Locate the cell with the specified text and output its (X, Y) center coordinate. 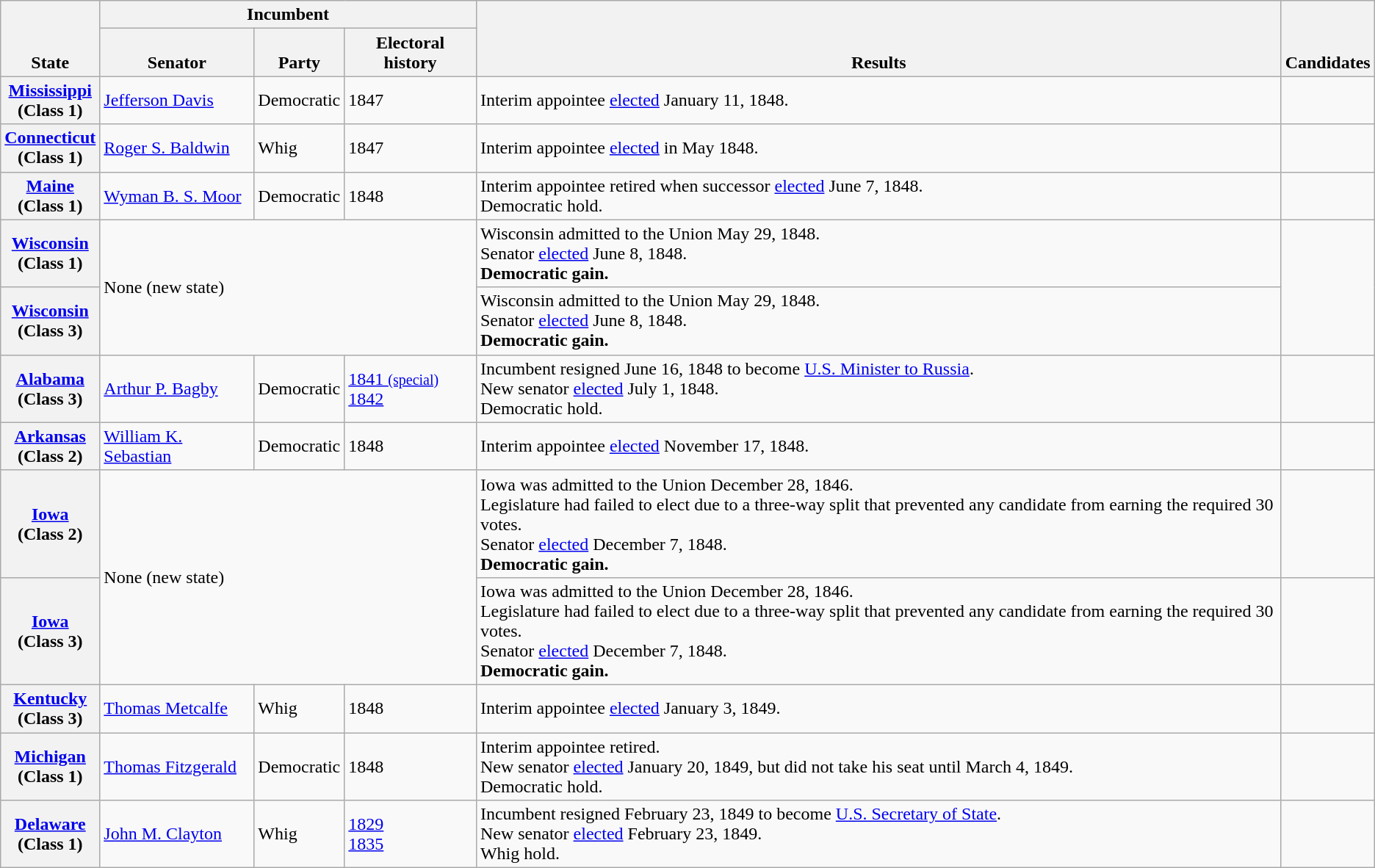
William K. Sebastian (177, 446)
Interim appointee retired.New senator elected January 20, 1849, but did not take his seat until March 4, 1849.Democratic hold. (878, 767)
Roger S. Baldwin (177, 148)
18291835 (411, 834)
Arthur P. Bagby (177, 388)
Electoral history (411, 53)
Candidates (1328, 38)
John M. Clayton (177, 834)
Party (300, 53)
Connecticut(Class 1) (50, 148)
Incumbent resigned June 16, 1848 to become U.S. Minister to Russia.New senator elected July 1, 1848.Democratic hold. (878, 388)
Jefferson Davis (177, 100)
Incumbent (288, 15)
Incumbent resigned February 23, 1849 to become U.S. Secretary of State.New senator elected February 23, 1849.Whig hold. (878, 834)
Alabama(Class 3) (50, 388)
Results (878, 38)
Thomas Fitzgerald (177, 767)
Interim appointee elected January 3, 1849. (878, 708)
Senator (177, 53)
Wisconsin(Class 3) (50, 321)
Iowa(Class 2) (50, 524)
Iowa(Class 3) (50, 631)
Michigan(Class 1) (50, 767)
Wyman B. S. Moor (177, 195)
Delaware(Class 1) (50, 834)
Thomas Metcalfe (177, 708)
Mississippi(Class 1) (50, 100)
State (50, 38)
Interim appointee retired when successor elected June 7, 1848.Democratic hold. (878, 195)
Interim appointee elected in May 1848. (878, 148)
Interim appointee elected January 11, 1848. (878, 100)
Interim appointee elected November 17, 1848. (878, 446)
Wisconsin(Class 1) (50, 253)
Maine(Class 1) (50, 195)
1841 (special)1842 (411, 388)
Arkansas(Class 2) (50, 446)
Kentucky(Class 3) (50, 708)
